Return (x, y) of the center of cell containing provided text 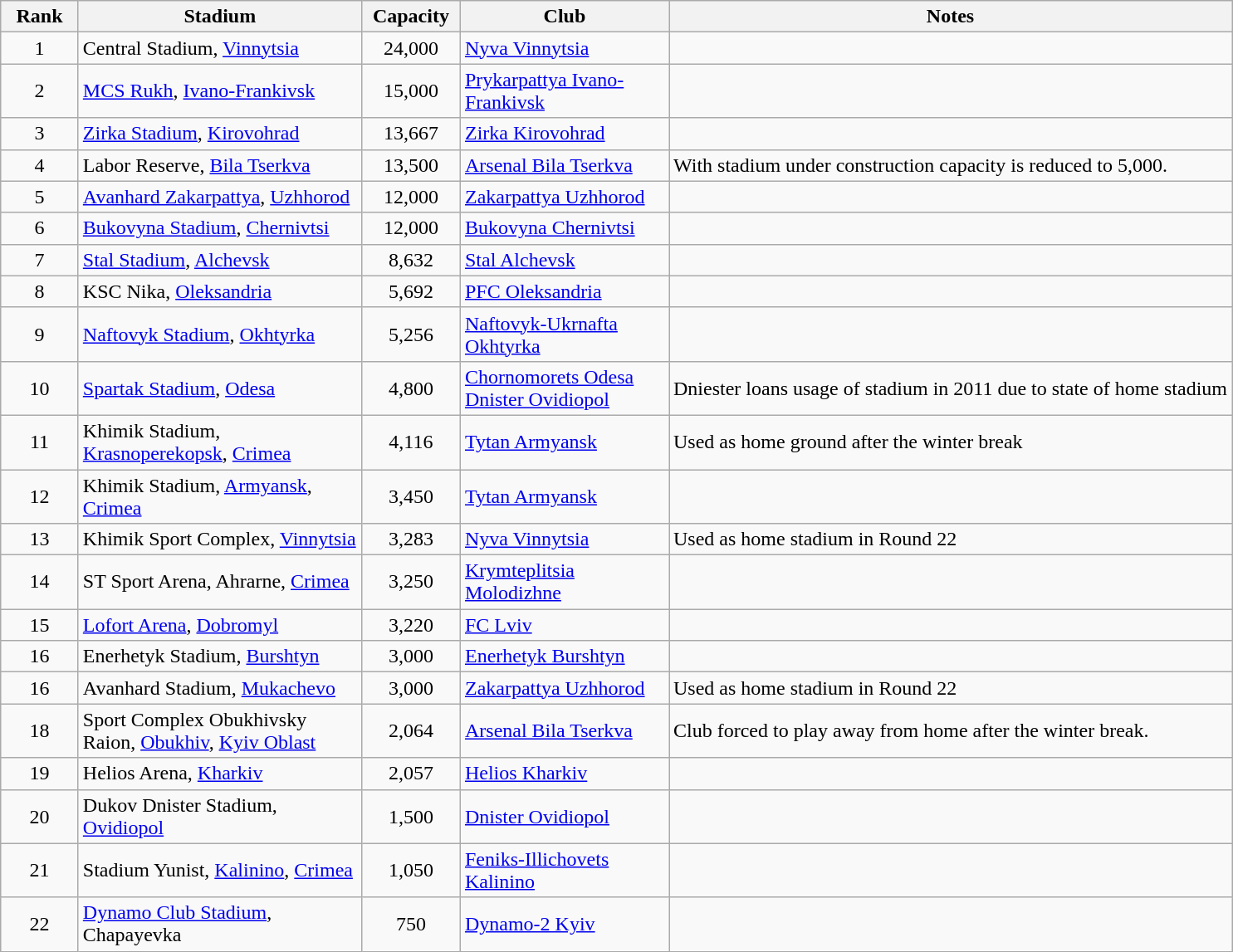
Used as home ground after the winter break (951, 442)
1,500 (410, 817)
5,692 (410, 291)
3,250 (410, 583)
Club (565, 17)
MCS Rukh, Ivano-Frankivsk (219, 91)
Feniks-Illichovets Kalinino (565, 870)
Central Stadium, Vinnytsia (219, 48)
Zirka Stadium, Kirovohrad (219, 134)
ST Sport Arena, Ahrarne, Crimea (219, 583)
Stal Alchevsk (565, 260)
Helios Arena, Kharkiv (219, 774)
Helios Kharkiv (565, 774)
19 (40, 774)
6 (40, 228)
Lofort Arena, Dobromyl (219, 625)
7 (40, 260)
Sport Complex Obukhivsky Raion, Obukhiv, Kyiv Oblast (219, 730)
8,632 (410, 260)
Dynamo-2 Kyiv (565, 925)
4,116 (410, 442)
21 (40, 870)
2 (40, 91)
9 (40, 334)
5,256 (410, 334)
12 (40, 496)
15 (40, 625)
Bukovyna Chernivtsi (565, 228)
20 (40, 817)
Avanhard Stadium, Mukachevo (219, 688)
Club forced to play away from home after the winter break. (951, 730)
Dnister Ovidiopol (565, 817)
1,050 (410, 870)
Dniester loans usage of stadium in 2011 due to state of home stadium (951, 388)
Rank (40, 17)
22 (40, 925)
15,000 (410, 91)
3,283 (410, 539)
4 (40, 165)
Enerhetyk Burshtyn (565, 657)
Naftovyk-Ukrnafta Okhtyrka (565, 334)
13,667 (410, 134)
13 (40, 539)
Enerhetyk Stadium, Burshtyn (219, 657)
24,000 (410, 48)
750 (410, 925)
Khimik Sport Complex, Vinnytsia (219, 539)
Khimik Stadium, Krasnoperekopsk, Crimea (219, 442)
13,500 (410, 165)
Prykarpattya Ivano-Frankivsk (565, 91)
Dukov Dnister Stadium, Ovidiopol (219, 817)
Stal Stadium, Alchevsk (219, 260)
3 (40, 134)
4,800 (410, 388)
KSC Nika, Oleksandria (219, 291)
Notes (951, 17)
Naftovyk Stadium, Okhtyrka (219, 334)
Avanhard Zakarpattya, Uzhhorod (219, 197)
Stadium Yunist, Kalinino, Crimea (219, 870)
Krymteplitsia Molodizhne (565, 583)
3,220 (410, 625)
2,064 (410, 730)
10 (40, 388)
Labor Reserve, Bila Tserkva (219, 165)
Bukovyna Stadium, Chernivtsi (219, 228)
3,450 (410, 496)
FC Lviv (565, 625)
Capacity (410, 17)
With stadium under construction capacity is reduced to 5,000. (951, 165)
PFC Oleksandria (565, 291)
2,057 (410, 774)
18 (40, 730)
Dynamo Club Stadium, Chapayevka (219, 925)
5 (40, 197)
1 (40, 48)
Chornomorets Odesa Dnister Ovidiopol (565, 388)
Spartak Stadium, Odesa (219, 388)
14 (40, 583)
Khimik Stadium, Armyansk, Crimea (219, 496)
Stadium (219, 17)
11 (40, 442)
Zirka Kirovohrad (565, 134)
8 (40, 291)
